Locate the cell with the specified text and output its (X, Y) center coordinate. 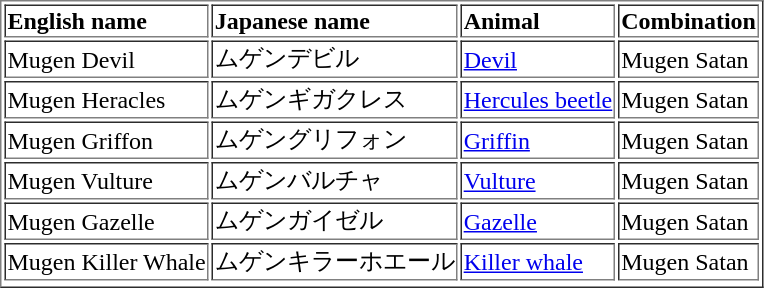
Mugen Vulture (106, 181)
ムゲンギガクレス (335, 100)
Mugen Griffon (106, 141)
Combination (688, 20)
ムゲングリフォン (335, 141)
Killer whale (538, 262)
Gazelle (538, 221)
ムゲンデビル (335, 59)
Hercules beetle (538, 100)
Griffin (538, 141)
English name (106, 20)
Mugen Killer Whale (106, 262)
Mugen Heracles (106, 100)
Animal (538, 20)
ムゲンバルチャ (335, 181)
Japanese name (335, 20)
Mugen Devil (106, 59)
Vulture (538, 181)
Mugen Gazelle (106, 221)
ムゲンキラーホエール (335, 262)
Devil (538, 59)
ムゲンガイゼル (335, 221)
